Determine the [x, y] coordinate at the center of the cell enclosing the given text.  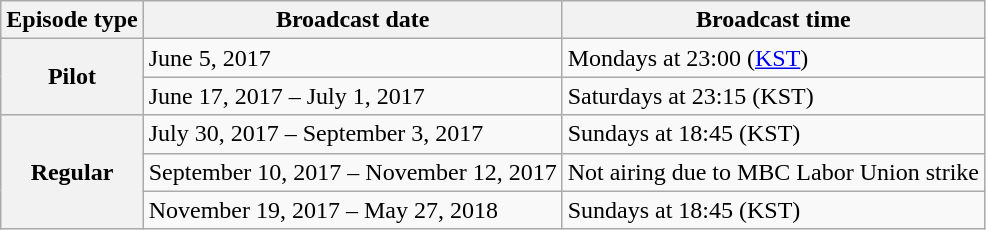
July 30, 2017 – September 3, 2017 [352, 134]
November 19, 2017 – May 27, 2018 [352, 210]
Broadcast time [773, 20]
September 10, 2017 – November 12, 2017 [352, 172]
June 5, 2017 [352, 58]
Not airing due to MBC Labor Union strike [773, 172]
June 17, 2017 – July 1, 2017 [352, 96]
Regular [72, 172]
Broadcast date [352, 20]
Saturdays at 23:15 (KST) [773, 96]
Pilot [72, 77]
Mondays at 23:00 (KST) [773, 58]
Episode type [72, 20]
